Detect which cell encompasses the target text, then output its (x, y) center coordinate. 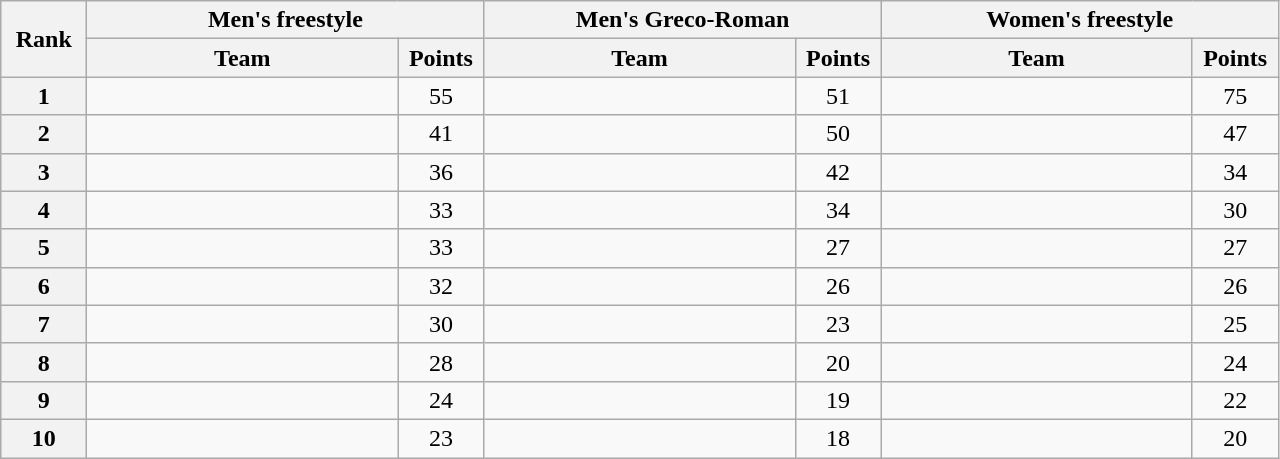
50 (838, 134)
8 (44, 362)
55 (441, 96)
42 (838, 172)
3 (44, 172)
32 (441, 286)
Men's Greco-Roman (682, 20)
51 (838, 96)
47 (1235, 134)
75 (1235, 96)
1 (44, 96)
36 (441, 172)
Rank (44, 39)
2 (44, 134)
18 (838, 438)
10 (44, 438)
Men's freestyle (286, 20)
25 (1235, 324)
9 (44, 400)
Women's freestyle (1080, 20)
4 (44, 210)
22 (1235, 400)
28 (441, 362)
6 (44, 286)
5 (44, 248)
19 (838, 400)
41 (441, 134)
7 (44, 324)
